Search for the cell housing the specified text and yield its [X, Y] center coordinate. 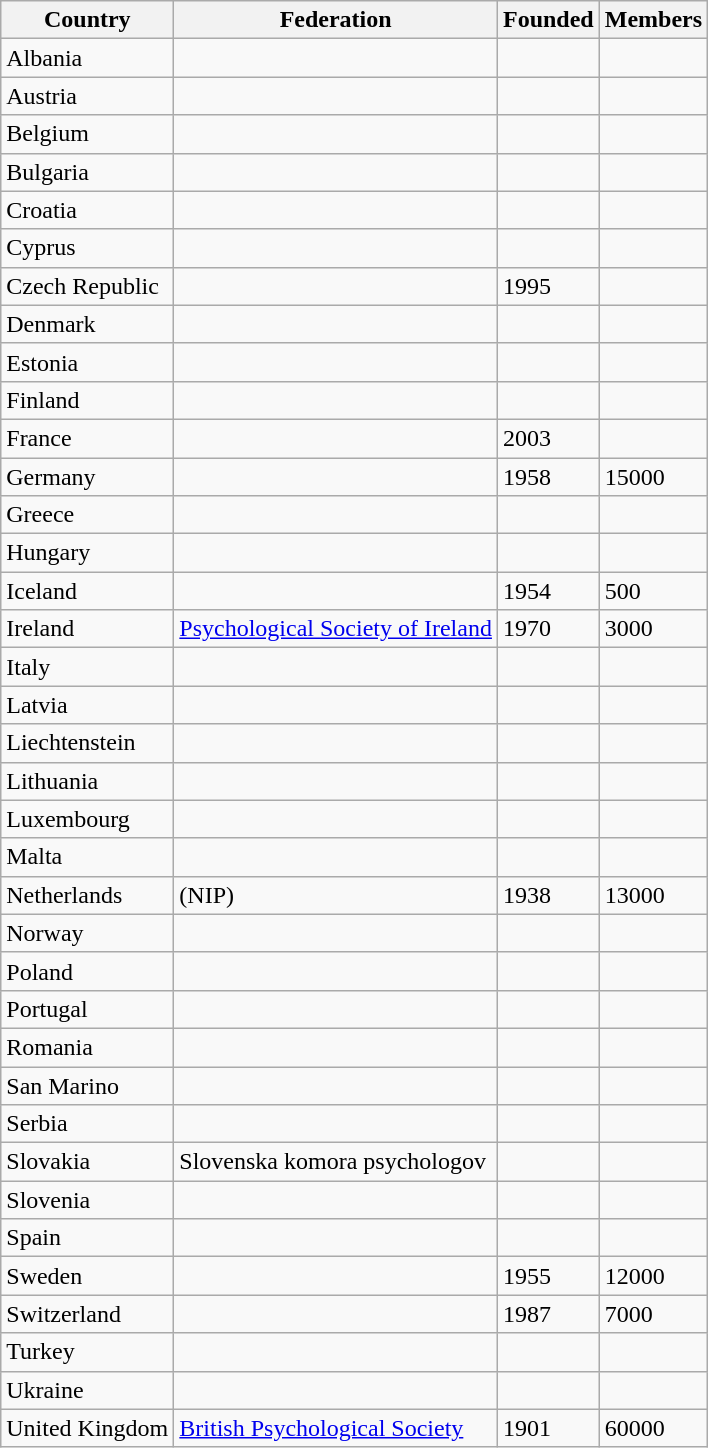
Germany [88, 477]
Slovenia [88, 1200]
Switzerland [88, 1314]
Liechtenstein [88, 743]
500 [653, 591]
Sweden [88, 1276]
1970 [548, 629]
1995 [548, 286]
Latvia [88, 705]
France [88, 438]
Hungary [88, 553]
Members [653, 20]
1938 [548, 895]
1901 [548, 1428]
United Kingdom [88, 1428]
Belgium [88, 134]
1958 [548, 477]
(NIP) [336, 895]
Albania [88, 58]
7000 [653, 1314]
Denmark [88, 324]
3000 [653, 629]
15000 [653, 477]
Luxembourg [88, 819]
Iceland [88, 591]
Romania [88, 1047]
12000 [653, 1276]
Psychological Society of Ireland [336, 629]
Turkey [88, 1352]
Bulgaria [88, 172]
1955 [548, 1276]
Ireland [88, 629]
Finland [88, 400]
Italy [88, 667]
Poland [88, 971]
Federation [336, 20]
Greece [88, 515]
Portugal [88, 1009]
Slovakia [88, 1162]
British Psychological Society [336, 1428]
Serbia [88, 1124]
Ukraine [88, 1390]
Norway [88, 933]
Cyprus [88, 248]
60000 [653, 1428]
1987 [548, 1314]
Country [88, 20]
Austria [88, 96]
Slovenska komora psychologov [336, 1162]
San Marino [88, 1085]
Czech Republic [88, 286]
2003 [548, 438]
Netherlands [88, 895]
13000 [653, 895]
Lithuania [88, 781]
Estonia [88, 362]
Founded [548, 20]
Malta [88, 857]
1954 [548, 591]
Croatia [88, 210]
Spain [88, 1238]
